For the text-containing cell, return its midpoint in (x, y) coordinate format. 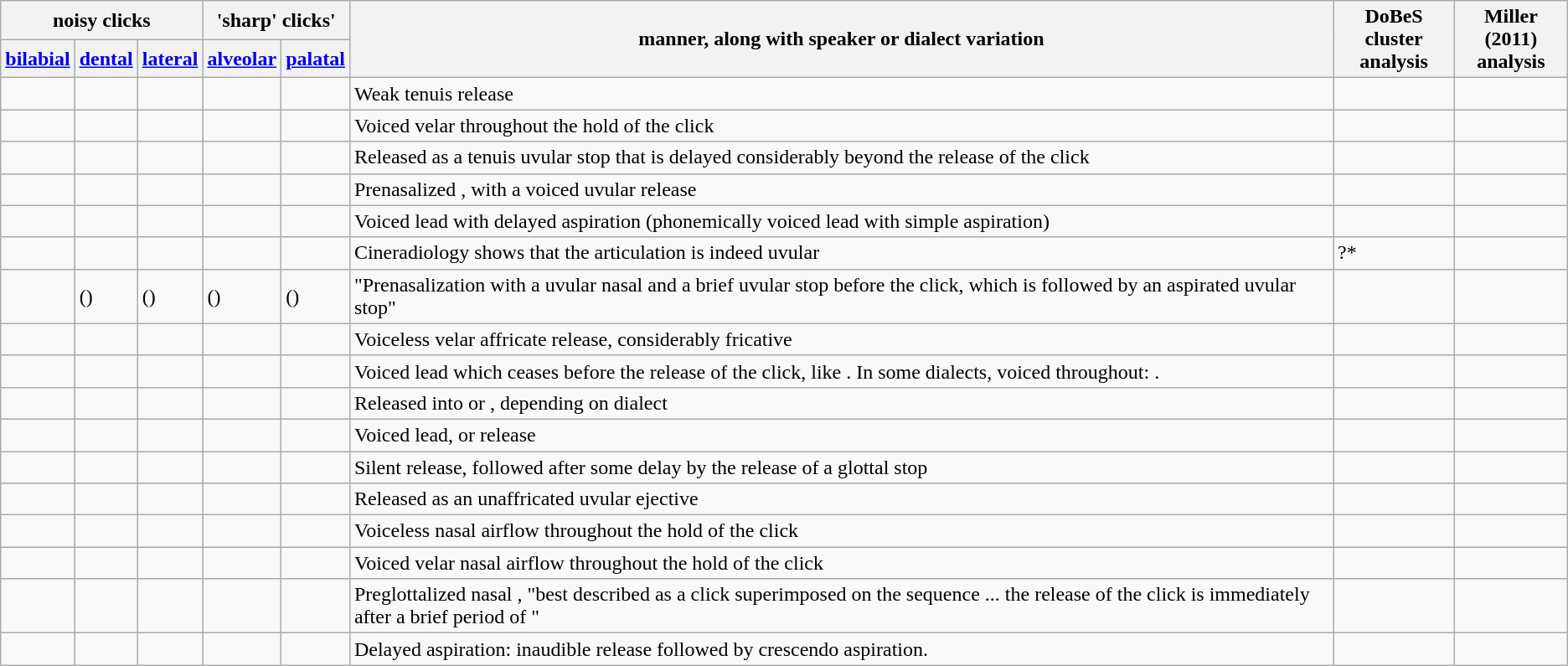
Voiced velar nasal airflow throughout the hold of the click (841, 563)
Voiced lead with delayed aspiration (phonemically voiced lead with simple aspiration) (841, 221)
Weak tenuis release (841, 94)
Voiced velar throughout the hold of the click (841, 126)
bilabial (38, 59)
Cineradiology shows that the articulation is indeed uvular (841, 253)
noisy clicks (102, 20)
manner, along with speaker or dialect variation (841, 39)
Voiceless nasal airflow throughout the hold of the click (841, 531)
Released as a tenuis uvular stop that is delayed considerably beyond the release of the click (841, 157)
Preglottalized nasal , "best described as a click superimposed on the sequence ... the release of the click is immediately after a brief period of " (841, 607)
dental (106, 59)
Delayed aspiration: inaudible release followed by crescendo aspiration. (841, 649)
alveolar (242, 59)
Voiceless velar affricate release, considerably fricative (841, 339)
"Prenasalization with a uvular nasal and a brief uvular stop before the click, which is followed by an aspirated uvular stop" (841, 297)
palatal (316, 59)
Prenasalized , with a voiced uvular release (841, 189)
Voiced lead which ceases before the release of the click, like . In some dialects, voiced throughout: . (841, 371)
Silent release, followed after some delay by the release of a glottal stop (841, 467)
Miller (2011)analysis (1511, 39)
?* (1394, 253)
DoBeS clusteranalysis (1394, 39)
lateral (170, 59)
Released as an unaffricated uvular ejective (841, 499)
'sharp' clicks' (276, 20)
Released into or , depending on dialect (841, 403)
Voiced lead, or release (841, 435)
